Pinpoint the cell where the given text exists, returning its (x, y) midpoint coordinate. 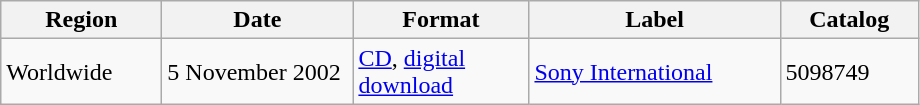
5098749 (850, 72)
Sony International (654, 72)
Label (654, 20)
5 November 2002 (258, 72)
CD, digital download (441, 72)
Worldwide (82, 72)
Region (82, 20)
Catalog (850, 20)
Format (441, 20)
Date (258, 20)
